Locate the cell with the specified text and output its (X, Y) center coordinate. 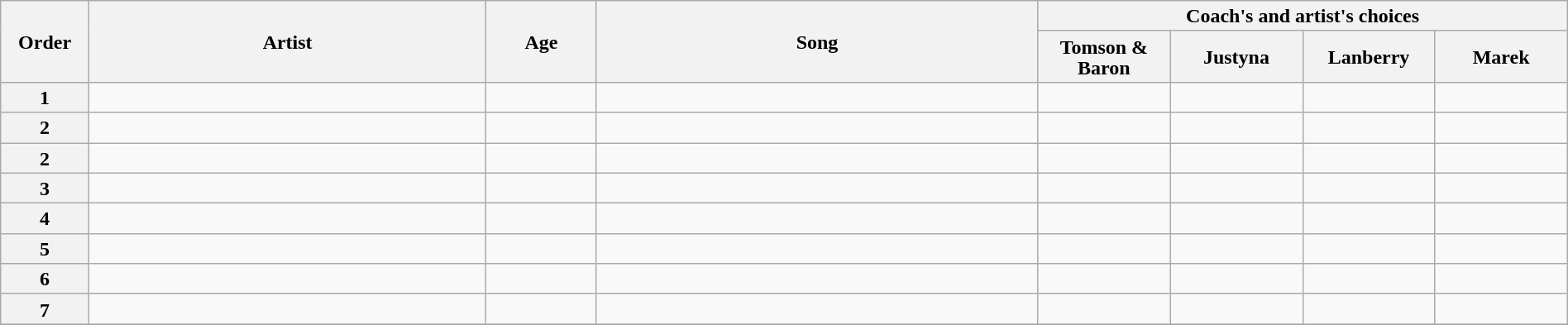
6 (45, 280)
Marek (1501, 56)
Song (817, 41)
5 (45, 248)
Lanberry (1369, 56)
Age (541, 41)
Artist (287, 41)
1 (45, 98)
3 (45, 189)
Coach's and artist's choices (1303, 17)
7 (45, 309)
4 (45, 218)
Order (45, 41)
Justyna (1236, 56)
Tomson & Baron (1104, 56)
